Locate the cell with the specified text and output its [x, y] center coordinate. 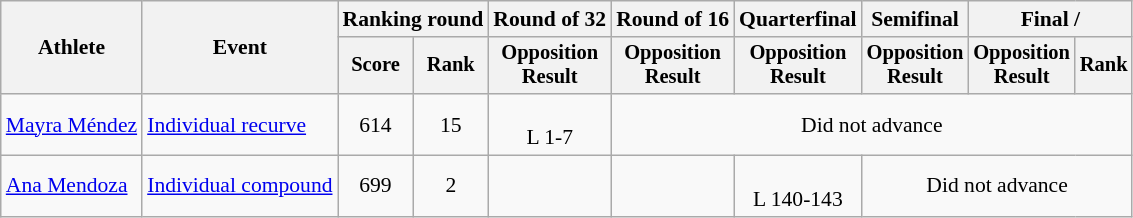
Round of 16 [672, 19]
Ana Mendoza [72, 186]
699 [376, 186]
Score [376, 66]
Round of 32 [550, 19]
Individual recurve [240, 124]
L 1-7 [550, 124]
Final / [1050, 19]
Semifinal [916, 19]
Quarterfinal [798, 19]
Mayra Méndez [72, 124]
Athlete [72, 48]
614 [376, 124]
15 [450, 124]
Event [240, 48]
2 [450, 186]
Individual compound [240, 186]
L 140-143 [798, 186]
Ranking round [414, 19]
